From the cell containing the given text, extract its center point as (x, y) coordinate. 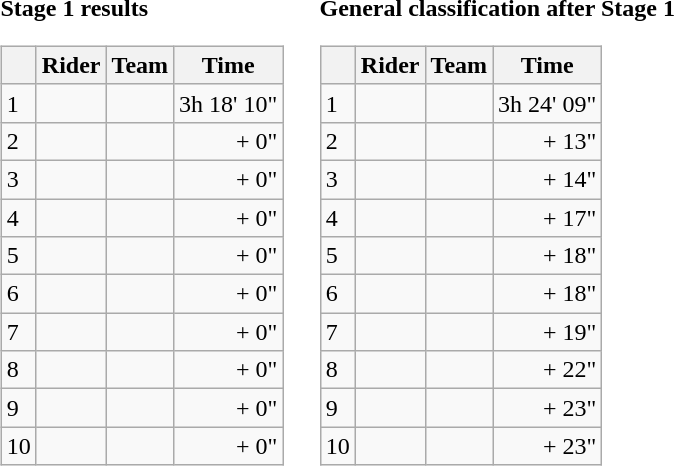
+ 17" (548, 217)
+ 22" (548, 370)
+ 13" (548, 141)
3h 18' 10" (228, 103)
+ 19" (548, 332)
+ 14" (548, 179)
3h 24' 09" (548, 103)
